Return the (X, Y) coordinate for the center point of the cell that contains the specified text.  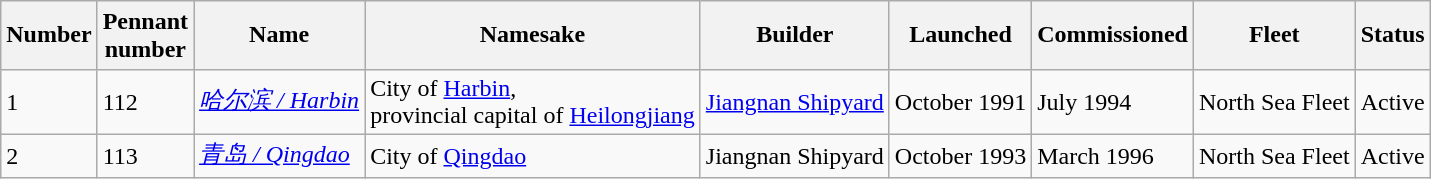
112 (145, 102)
City of Qingdao (533, 156)
Name (280, 36)
Pennant number (145, 36)
1 (49, 102)
Builder (794, 36)
City of Harbin, provincial capital of Heilongjiang (533, 102)
Launched (960, 36)
October 1993 (960, 156)
Fleet (1274, 36)
青岛 / Qingdao (280, 156)
October 1991 (960, 102)
哈尔滨 / Harbin (280, 102)
July 1994 (1113, 102)
113 (145, 156)
Commissioned (1113, 36)
Namesake (533, 36)
Number (49, 36)
2 (49, 156)
March 1996 (1113, 156)
Status (1392, 36)
